Provide the (x, y) coordinate of the cell's center where the given text is located.  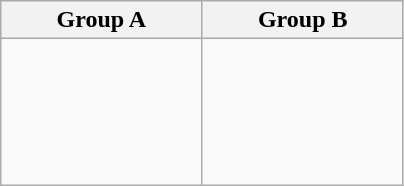
Group B (302, 20)
Group A (102, 20)
